Scan for the cell matching the given text and deliver its (x, y) coordinate at center. 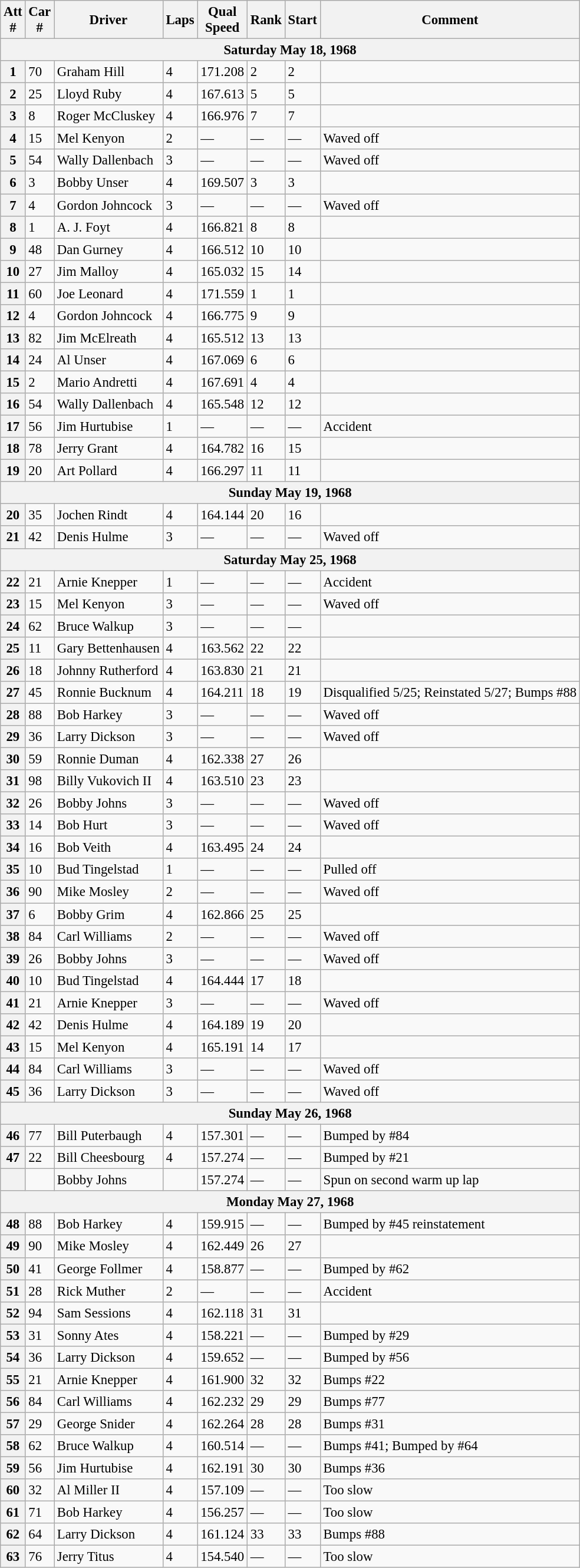
Dan Gurney (108, 249)
47 (13, 1158)
58 (13, 1446)
166.297 (223, 471)
164.782 (223, 449)
166.821 (223, 227)
49 (13, 1247)
Bumps #88 (450, 1534)
44 (13, 1069)
98 (40, 781)
Art Pollard (108, 471)
Saturday May 18, 1968 (290, 50)
51 (13, 1291)
Monday May 27, 1968 (290, 1202)
55 (13, 1379)
Jerry Grant (108, 449)
162.338 (223, 759)
Bobby Grim (108, 914)
162.264 (223, 1424)
Bumps #41; Bumped by #64 (450, 1446)
Lloyd Ruby (108, 94)
Jim McElreath (108, 338)
52 (13, 1313)
78 (40, 449)
164.189 (223, 1025)
167.069 (223, 360)
Bill Cheesbourg (108, 1158)
Bobby Unser (108, 183)
Graham Hill (108, 72)
169.507 (223, 183)
171.208 (223, 72)
Bumped by #56 (450, 1358)
167.691 (223, 382)
164.444 (223, 980)
Bumps #22 (450, 1379)
76 (40, 1557)
159.915 (223, 1224)
Laps (180, 20)
157.109 (223, 1490)
Disqualified 5/25; Reinstated 5/27; Bumps #88 (450, 693)
158.877 (223, 1269)
Rick Muther (108, 1291)
165.512 (223, 338)
Sam Sessions (108, 1313)
156.257 (223, 1513)
50 (13, 1269)
57 (13, 1424)
Sonny Ates (108, 1335)
61 (13, 1513)
Comment (450, 20)
165.032 (223, 271)
163.830 (223, 670)
162.449 (223, 1247)
94 (40, 1313)
Bumped by #21 (450, 1158)
164.211 (223, 693)
161.124 (223, 1534)
37 (13, 914)
165.548 (223, 404)
Roger McCluskey (108, 116)
Al Miller II (108, 1490)
QualSpeed (223, 20)
Bumped by #45 reinstatement (450, 1224)
Att# (13, 20)
Bumps #77 (450, 1402)
Bumps #31 (450, 1424)
159.652 (223, 1358)
George Follmer (108, 1269)
Saturday May 25, 1968 (290, 559)
Jochen Rindt (108, 515)
162.191 (223, 1468)
46 (13, 1136)
167.613 (223, 94)
171.559 (223, 294)
Bumped by #84 (450, 1136)
George Snider (108, 1424)
39 (13, 958)
166.775 (223, 316)
40 (13, 980)
164.144 (223, 515)
A. J. Foyt (108, 227)
Bob Veith (108, 848)
Sunday May 26, 1968 (290, 1114)
Jim Malloy (108, 271)
Mario Andretti (108, 382)
Car# (40, 20)
Ronnie Duman (108, 759)
Spun on second warm up lap (450, 1180)
63 (13, 1557)
Bumped by #29 (450, 1335)
34 (13, 848)
Ronnie Bucknum (108, 693)
53 (13, 1335)
Pulled off (450, 869)
163.562 (223, 648)
43 (13, 1047)
162.866 (223, 914)
157.301 (223, 1136)
162.232 (223, 1402)
Start (302, 20)
166.512 (223, 249)
Bumped by #62 (450, 1269)
Al Unser (108, 360)
Joe Leonard (108, 294)
Bob Hurt (108, 825)
Rank (266, 20)
Sunday May 19, 1968 (290, 493)
166.976 (223, 116)
162.118 (223, 1313)
Bumps #36 (450, 1468)
163.510 (223, 781)
Johnny Rutherford (108, 670)
Billy Vukovich II (108, 781)
82 (40, 338)
Driver (108, 20)
154.540 (223, 1557)
71 (40, 1513)
163.495 (223, 848)
38 (13, 936)
70 (40, 72)
158.221 (223, 1335)
161.900 (223, 1379)
64 (40, 1534)
160.514 (223, 1446)
Jerry Titus (108, 1557)
Gary Bettenhausen (108, 648)
77 (40, 1136)
165.191 (223, 1047)
Bill Puterbaugh (108, 1136)
